Capture the cell that displays the provided text and extract its (x, y) central coordinate. 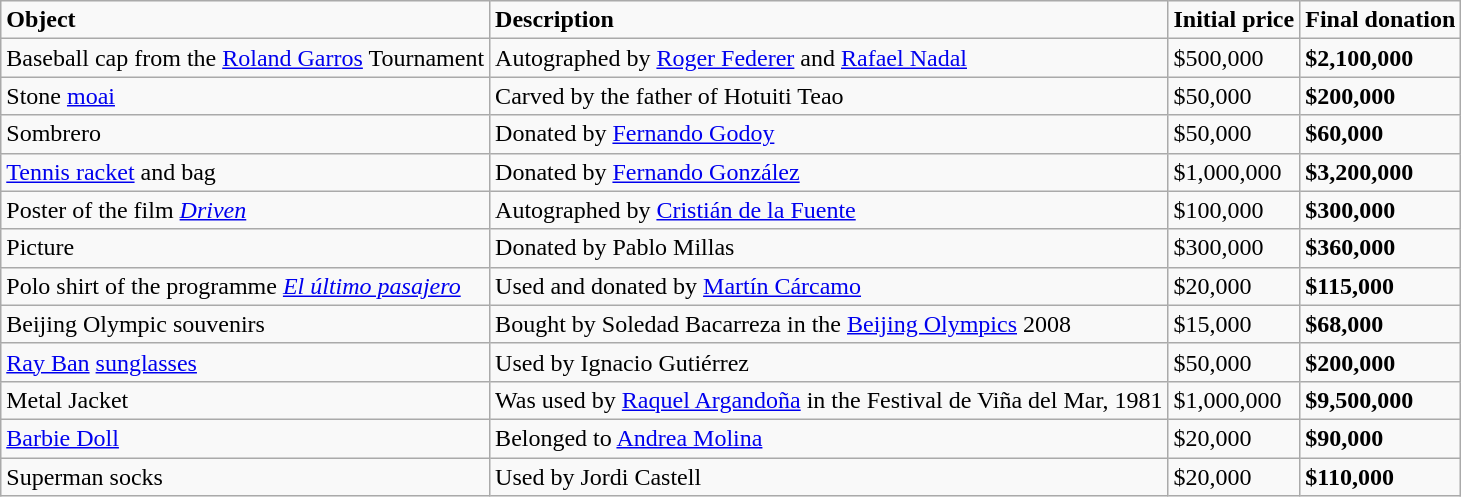
$15,000 (1234, 324)
Baseball cap from the Roland Garros Tournament (246, 58)
Stone moai (246, 96)
Used and donated by Martín Cárcamo (829, 286)
$100,000 (1234, 210)
Carved by the father of Hotuiti Teao (829, 96)
$68,000 (1380, 324)
$3,200,000 (1380, 172)
Polo shirt of the programme El último pasajero (246, 286)
Initial price (1234, 20)
Superman socks (246, 477)
$9,500,000 (1380, 400)
Beijing Olympic souvenirs (246, 324)
Final donation (1380, 20)
Barbie Doll (246, 438)
Autographed by Cristián de la Fuente (829, 210)
Ray Ban sunglasses (246, 362)
Donated by Fernando Godoy (829, 134)
$60,000 (1380, 134)
Used by Ignacio Gutiérrez (829, 362)
Tennis racket and bag (246, 172)
$360,000 (1380, 248)
$2,100,000 (1380, 58)
Donated by Fernando González (829, 172)
Was used by Raquel Argandoña in the Festival de Viña del Mar, 1981 (829, 400)
$115,000 (1380, 286)
Poster of the film Driven (246, 210)
$500,000 (1234, 58)
Picture (246, 248)
Bought by Soledad Bacarreza in the Beijing Olympics 2008 (829, 324)
$90,000 (1380, 438)
Object (246, 20)
$110,000 (1380, 477)
Metal Jacket (246, 400)
Belonged to Andrea Molina (829, 438)
Donated by Pablo Millas (829, 248)
Used by Jordi Castell (829, 477)
Description (829, 20)
Autographed by Roger Federer and Rafael Nadal (829, 58)
Sombrero (246, 134)
